Detect which cell encompasses the target text, then output its [x, y] center coordinate. 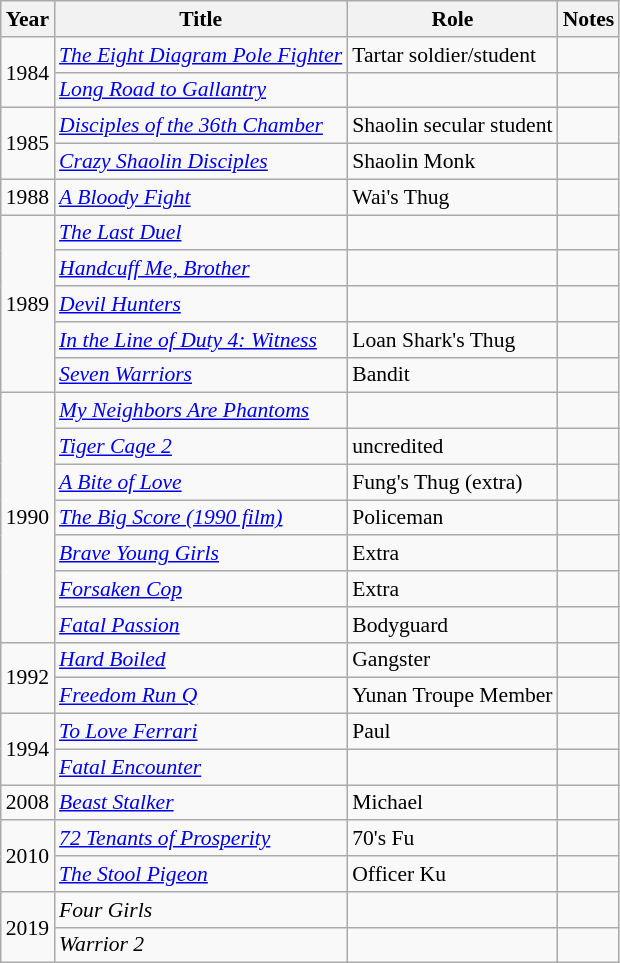
Notes [589, 19]
The Stool Pigeon [200, 874]
1992 [28, 678]
70's Fu [452, 839]
uncredited [452, 447]
The Big Score (1990 film) [200, 518]
Devil Hunters [200, 304]
Disciples of the 36th Chamber [200, 126]
Warrior 2 [200, 945]
1984 [28, 72]
1989 [28, 304]
1990 [28, 518]
The Eight Diagram Pole Fighter [200, 55]
1988 [28, 197]
To Love Ferrari [200, 732]
Officer Ku [452, 874]
Hard Boiled [200, 660]
Beast Stalker [200, 803]
Bandit [452, 375]
Michael [452, 803]
Paul [452, 732]
Crazy Shaolin Disciples [200, 162]
2010 [28, 856]
My Neighbors Are Phantoms [200, 411]
Shaolin secular student [452, 126]
Handcuff Me, Brother [200, 269]
Fatal Passion [200, 625]
Year [28, 19]
72 Tenants of Prosperity [200, 839]
Long Road to Gallantry [200, 90]
Title [200, 19]
Brave Young Girls [200, 554]
Freedom Run Q [200, 696]
2008 [28, 803]
Fatal Encounter [200, 767]
Tartar soldier/student [452, 55]
Wai's Thug [452, 197]
Tiger Cage 2 [200, 447]
Four Girls [200, 910]
2019 [28, 928]
The Last Duel [200, 233]
A Bite of Love [200, 482]
Forsaken Cop [200, 589]
Bodyguard [452, 625]
Policeman [452, 518]
In the Line of Duty 4: Witness [200, 340]
Gangster [452, 660]
Role [452, 19]
Seven Warriors [200, 375]
A Bloody Fight [200, 197]
1994 [28, 750]
Yunan Troupe Member [452, 696]
Loan Shark's Thug [452, 340]
1985 [28, 144]
Fung's Thug (extra) [452, 482]
Shaolin Monk [452, 162]
